Find where the given text appears and provide that cell's center as (x, y) coordinate. 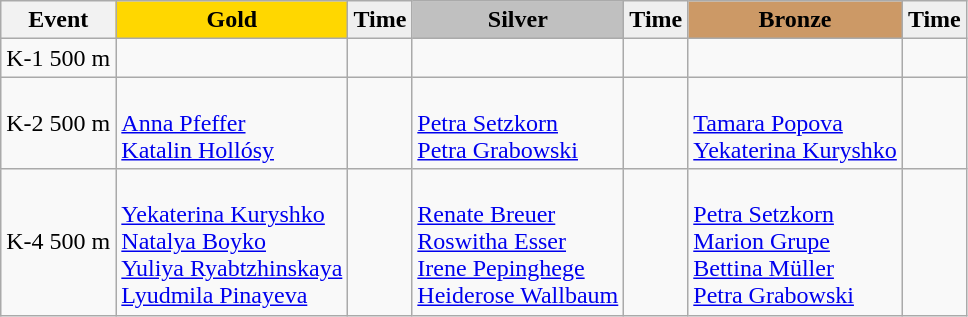
Petra SetzkornMarion GrupeBettina MüllerPetra Grabowski (796, 242)
Petra SetzkornPetra Grabowski (518, 123)
K-4 500 m (58, 242)
Renate BreuerRoswitha EsserIrene PepinghegeHeiderose Wallbaum (518, 242)
K-1 500 m (58, 58)
Bronze (796, 20)
Silver (518, 20)
K-2 500 m (58, 123)
Event (58, 20)
Anna PfefferKatalin Hollósy (232, 123)
Yekaterina KuryshkoNatalya BoykoYuliya RyabtzhinskayaLyudmila Pinayeva (232, 242)
Tamara PopovaYekaterina Kuryshko (796, 123)
Gold (232, 20)
